Determine the [X, Y] coordinate at the center of the cell enclosing the given text.  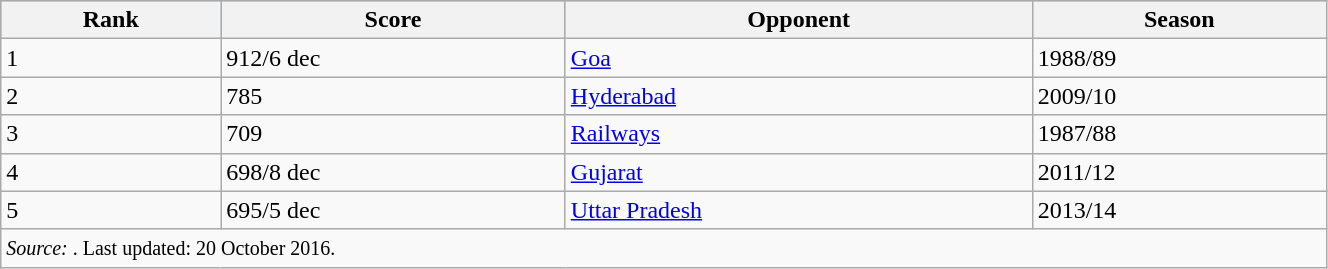
Hyderabad [798, 96]
Rank [111, 20]
912/6 dec [393, 58]
Railways [798, 134]
1987/88 [1179, 134]
Season [1179, 20]
2013/14 [1179, 210]
Gujarat [798, 172]
2011/12 [1179, 172]
1 [111, 58]
Source: . Last updated: 20 October 2016. [664, 248]
Uttar Pradesh [798, 210]
695/5 dec [393, 210]
5 [111, 210]
Opponent [798, 20]
Goa [798, 58]
1988/89 [1179, 58]
709 [393, 134]
698/8 dec [393, 172]
Score [393, 20]
2009/10 [1179, 96]
3 [111, 134]
4 [111, 172]
785 [393, 96]
2 [111, 96]
